Identify which cell holds the provided text, then report its [X, Y] central coordinate. 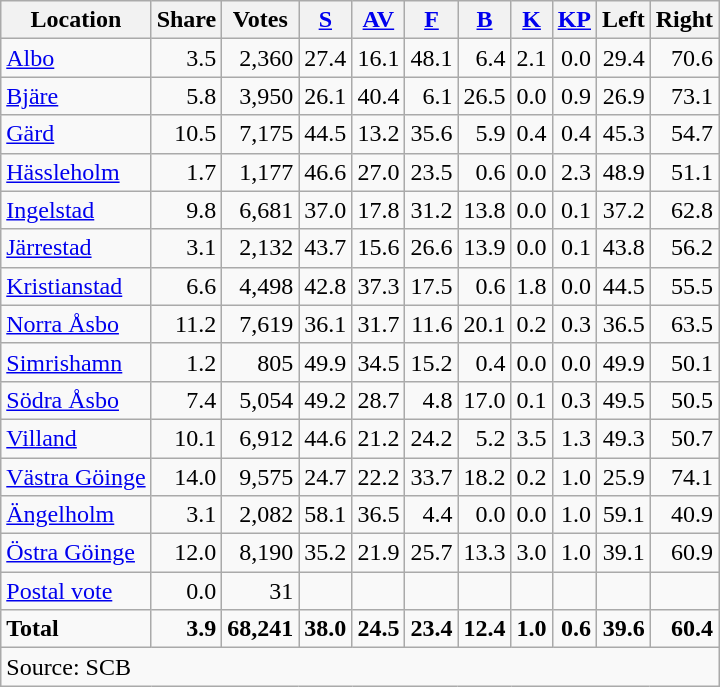
58.1 [326, 515]
12.0 [186, 553]
5.2 [484, 438]
12.4 [484, 629]
Norra Åsbo [76, 324]
Votes [260, 20]
21.9 [378, 553]
16.1 [378, 58]
3.0 [532, 553]
6,912 [260, 438]
50.1 [684, 362]
Hässleholm [76, 172]
37.3 [378, 286]
5,054 [260, 400]
17.0 [484, 400]
6.1 [432, 96]
49.5 [624, 400]
1.3 [574, 438]
AV [378, 20]
Location [76, 20]
39.6 [624, 629]
63.5 [684, 324]
2,132 [260, 248]
7,175 [260, 134]
13.2 [378, 134]
62.8 [684, 210]
56.2 [684, 248]
10.5 [186, 134]
KP [574, 20]
Kristianstad [76, 286]
805 [260, 362]
25.7 [432, 553]
24.5 [378, 629]
Albo [76, 58]
0.9 [574, 96]
2.1 [532, 58]
7,619 [260, 324]
40.9 [684, 515]
50.5 [684, 400]
18.2 [484, 477]
Source: SCB [360, 667]
11.6 [432, 324]
15.2 [432, 362]
17.5 [432, 286]
28.7 [378, 400]
13.3 [484, 553]
3.9 [186, 629]
59.1 [624, 515]
4.8 [432, 400]
6.4 [484, 58]
26.9 [624, 96]
1.8 [532, 286]
Left [624, 20]
50.7 [684, 438]
1.2 [186, 362]
Södra Åsbo [76, 400]
14.0 [186, 477]
60.4 [684, 629]
26.6 [432, 248]
68,241 [260, 629]
Ängelholm [76, 515]
35.6 [432, 134]
45.3 [624, 134]
11.2 [186, 324]
42.8 [326, 286]
40.4 [378, 96]
S [326, 20]
26.5 [484, 96]
2,082 [260, 515]
44.6 [326, 438]
34.5 [378, 362]
13.9 [484, 248]
70.6 [684, 58]
46.6 [326, 172]
27.4 [326, 58]
22.2 [378, 477]
17.8 [378, 210]
26.1 [326, 96]
F [432, 20]
K [532, 20]
Västra Göinge [76, 477]
29.4 [624, 58]
55.5 [684, 286]
2.3 [574, 172]
1.7 [186, 172]
48.9 [624, 172]
1,177 [260, 172]
7.4 [186, 400]
Ingelstad [76, 210]
49.3 [624, 438]
60.9 [684, 553]
5.9 [484, 134]
B [484, 20]
Postal vote [76, 591]
Right [684, 20]
Total [76, 629]
51.1 [684, 172]
4,498 [260, 286]
Gärd [76, 134]
36.1 [326, 324]
37.2 [624, 210]
5.8 [186, 96]
Järrestad [76, 248]
54.7 [684, 134]
31.2 [432, 210]
31.7 [378, 324]
10.1 [186, 438]
6.6 [186, 286]
49.2 [326, 400]
24.2 [432, 438]
31 [260, 591]
2,360 [260, 58]
23.4 [432, 629]
74.1 [684, 477]
35.2 [326, 553]
Bjäre [76, 96]
3,950 [260, 96]
9.8 [186, 210]
33.7 [432, 477]
43.8 [624, 248]
6,681 [260, 210]
4.4 [432, 515]
Simrishamn [76, 362]
38.0 [326, 629]
43.7 [326, 248]
23.5 [432, 172]
Share [186, 20]
25.9 [624, 477]
13.8 [484, 210]
Villand [76, 438]
73.1 [684, 96]
21.2 [378, 438]
20.1 [484, 324]
8,190 [260, 553]
24.7 [326, 477]
15.6 [378, 248]
Östra Göinge [76, 553]
48.1 [432, 58]
37.0 [326, 210]
39.1 [624, 553]
9,575 [260, 477]
27.0 [378, 172]
